Locate the cell with the specified text and output its (X, Y) center coordinate. 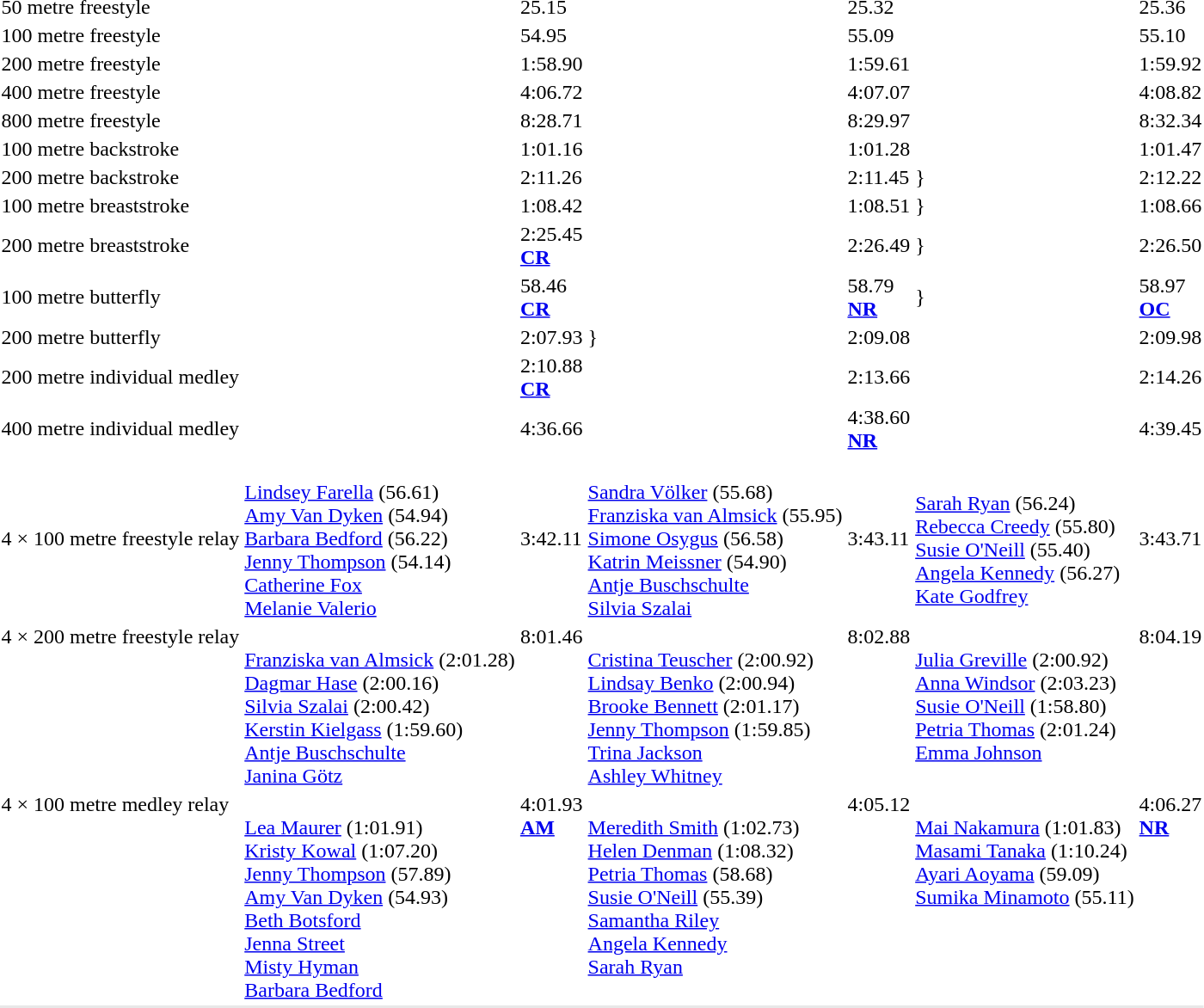
Cristina Teuscher (2:00.92)Lindsay Benko (2:00.94)Brooke Bennett (2:01.17)Jenny Thompson (1:59.85)Trina JacksonAshley Whitney (716, 706)
2:14.26 (1170, 377)
4:38.60NR (879, 428)
Meredith Smith (1:02.73)Helen Denman (1:08.32)Petria Thomas (58.68)Susie O'Neill (55.39)Samantha RileyAngela KennedySarah Ryan (716, 897)
800 metre freestyle (120, 120)
1:59.92 (1170, 64)
3:42.11 (551, 538)
4:06.27NR (1170, 897)
2:12.22 (1170, 177)
55.10 (1170, 35)
200 metre individual medley (120, 377)
Julia Greville (2:00.92)Anna Windsor (2:03.23)Susie O'Neill (1:58.80)Petria Thomas (2:01.24)Emma Johnson (1025, 706)
1:58.90 (551, 64)
3:43.71 (1170, 538)
200 metre butterfly (120, 337)
4 × 200 metre freestyle relay (120, 706)
58.46CR (551, 298)
1:08.42 (551, 206)
3:43.11 (879, 538)
4:39.45 (1170, 428)
1:59.61 (879, 64)
2:11.26 (551, 177)
Lindsey Farella (56.61)Amy Van Dyken (54.94)Barbara Bedford (56.22)Jenny Thompson (54.14)Catherine FoxMelanie Valerio (380, 538)
100 metre freestyle (120, 35)
200 metre breaststroke (120, 246)
200 metre backstroke (120, 177)
58.97OC (1170, 298)
Franziska van Almsick (2:01.28)Dagmar Hase (2:00.16)Silvia Szalai (2:00.42)Kerstin Kielgass (1:59.60)Antje BuschschulteJanina Götz (380, 706)
2:07.93 (551, 337)
Sandra Völker (55.68)Franziska van Almsick (55.95)Simone Osygus (56.58)Katrin Meissner (54.90)Antje BuschschulteSilvia Szalai (716, 538)
1:08.66 (1170, 206)
1:01.16 (551, 149)
4 × 100 metre freestyle relay (120, 538)
58.79NR (879, 298)
8:04.19 (1170, 706)
1:01.28 (879, 149)
4:01.93AM (551, 897)
2:10.88CR (551, 377)
Lea Maurer (1:01.91)Kristy Kowal (1:07.20)Jenny Thompson (57.89)Amy Van Dyken (54.93)Beth BotsfordJenna StreetMisty HymanBarbara Bedford (380, 897)
54.95 (551, 35)
8:01.46 (551, 706)
100 metre breaststroke (120, 206)
4:07.07 (879, 92)
400 metre freestyle (120, 92)
8:28.71 (551, 120)
400 metre individual medley (120, 428)
Sarah Ryan (56.24)Rebecca Creedy (55.80)Susie O'Neill (55.40)Angela Kennedy (56.27)Kate Godfrey (1025, 538)
4:05.12 (879, 897)
4:36.66 (551, 428)
55.09 (879, 35)
4 × 100 metre medley relay (120, 897)
100 metre backstroke (120, 149)
4:08.82 (1170, 92)
2:09.98 (1170, 337)
8:32.34 (1170, 120)
8:02.88 (879, 706)
2:26.50 (1170, 246)
1:08.51 (879, 206)
2:26.49 (879, 246)
100 metre butterfly (120, 298)
2:11.45 (879, 177)
Mai Nakamura (1:01.83)Masami Tanaka (1:10.24)Ayari Aoyama (59.09)Sumika Minamoto (55.11) (1025, 897)
4:06.72 (551, 92)
1:01.47 (1170, 149)
200 metre freestyle (120, 64)
2:13.66 (879, 377)
2:09.08 (879, 337)
8:29.97 (879, 120)
2:25.45CR (551, 246)
